Scan for the cell matching the given text and deliver its [x, y] coordinate at center. 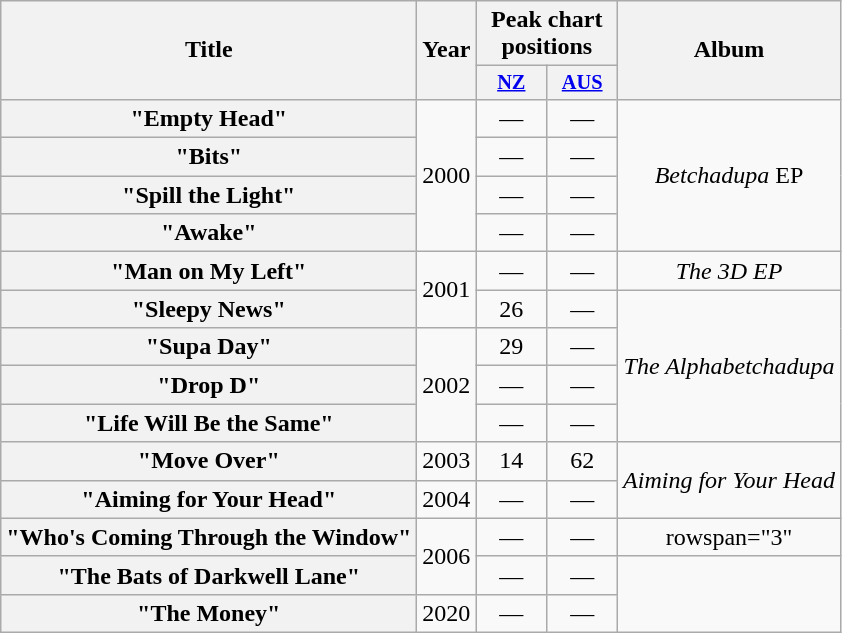
"Spill the Light" [209, 195]
"The Money" [209, 613]
rowspan="3" [730, 537]
14 [512, 461]
2004 [446, 499]
Title [209, 50]
"Aiming for Your Head" [209, 499]
AUS [582, 83]
"Move Over" [209, 461]
The Alphabetchadupa [730, 366]
"Life Will Be the Same" [209, 423]
2006 [446, 556]
Betchadupa EP [730, 175]
Album [730, 50]
"Sleepy News" [209, 309]
"Empty Head" [209, 118]
"Bits" [209, 157]
29 [512, 347]
2000 [446, 175]
"Awake" [209, 233]
2002 [446, 385]
2020 [446, 613]
NZ [512, 83]
"Who's Coming Through the Window" [209, 537]
2003 [446, 461]
"The Bats of Darkwell Lane" [209, 575]
"Supa Day" [209, 347]
Year [446, 50]
62 [582, 461]
Peak chart positions [547, 34]
The 3D EP [730, 271]
"Drop D" [209, 385]
Aiming for Your Head [730, 480]
2001 [446, 290]
26 [512, 309]
"Man on My Left" [209, 271]
